From the cell containing the given text, extract its center point as [X, Y] coordinate. 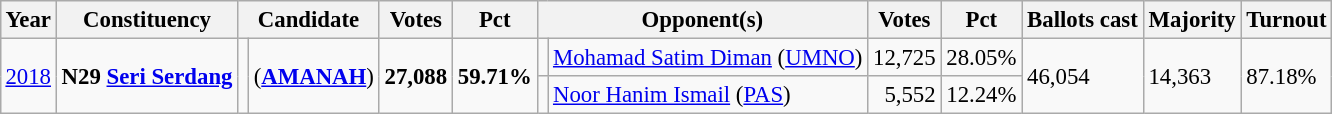
5,552 [904, 95]
27,088 [416, 76]
46,054 [1082, 76]
87.18% [1286, 76]
Turnout [1286, 20]
12.24% [982, 95]
12,725 [904, 57]
2018 [28, 76]
59.71% [494, 76]
N29 Seri Serdang [146, 76]
Constituency [146, 20]
Noor Hanim Ismail (PAS) [708, 95]
28.05% [982, 57]
Majority [1192, 20]
Opponent(s) [702, 20]
Ballots cast [1082, 20]
Year [28, 20]
Mohamad Satim Diman (UMNO) [708, 57]
(AMANAH) [314, 76]
14,363 [1192, 76]
Candidate [308, 20]
